Return the (x, y) coordinate for the center point of the cell that contains the specified text.  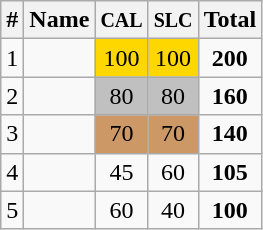
4 (12, 172)
45 (122, 172)
3 (12, 134)
2 (12, 96)
5 (12, 210)
# (12, 20)
40 (173, 210)
140 (230, 134)
105 (230, 172)
Total (230, 20)
1 (12, 58)
200 (230, 58)
CAL (122, 20)
160 (230, 96)
SLC (173, 20)
Name (60, 20)
